Capture the cell that displays the provided text and extract its (x, y) central coordinate. 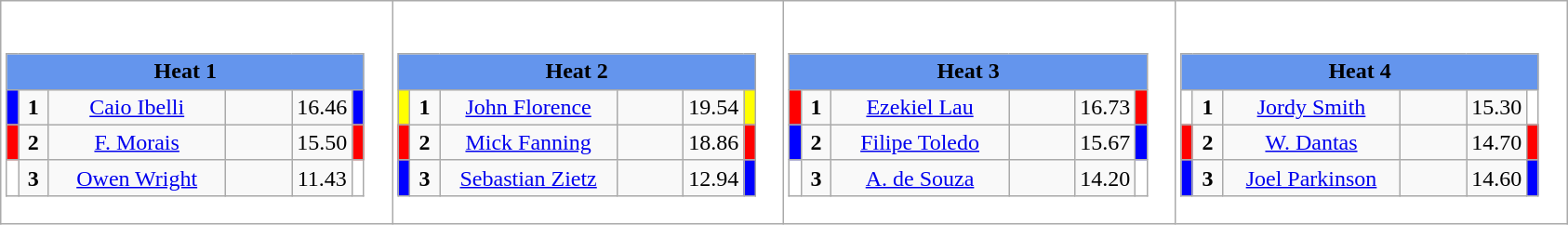
Sebastian Zietz (528, 178)
15.50 (322, 142)
Heat 3 1 Ezekiel Lau 16.73 2 Filipe Toledo 15.67 3 A. de Souza 14.20 (980, 112)
11.43 (322, 178)
16.73 (1105, 107)
Heat 4 1 Jordy Smith 15.30 2 W. Dantas 14.70 3 Joel Parkinson 14.60 (1371, 112)
14.70 (1497, 142)
14.20 (1105, 178)
12.94 (714, 178)
Joel Parkinson (1311, 178)
A. de Souza (921, 178)
F. Morais (138, 142)
Caio Ibelli (138, 107)
Heat 2 (577, 72)
Mick Fanning (528, 142)
15.30 (1497, 107)
Heat 2 1 John Florence 19.54 2 Mick Fanning 18.86 3 Sebastian Zietz 12.94 (588, 112)
Heat 1 (185, 72)
Filipe Toledo (921, 142)
W. Dantas (1311, 142)
Heat 4 (1360, 72)
18.86 (714, 142)
16.46 (322, 107)
Heat 1 1 Caio Ibelli 16.46 2 F. Morais 15.50 3 Owen Wright 11.43 (197, 112)
Jordy Smith (1311, 107)
14.60 (1497, 178)
Owen Wright (138, 178)
19.54 (714, 107)
Ezekiel Lau (921, 107)
John Florence (528, 107)
15.67 (1105, 142)
Heat 3 (968, 72)
